Find where the given text appears and provide that cell's center as [X, Y] coordinate. 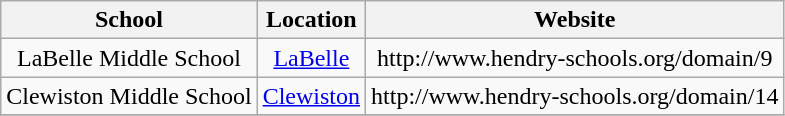
Clewiston Middle School [129, 96]
http://www.hendry-schools.org/domain/9 [575, 58]
School [129, 20]
LaBelle [311, 58]
http://www.hendry-schools.org/domain/14 [575, 96]
LaBelle Middle School [129, 58]
Website [575, 20]
Clewiston [311, 96]
Location [311, 20]
